Pinpoint the cell where the given text exists, returning its (X, Y) midpoint coordinate. 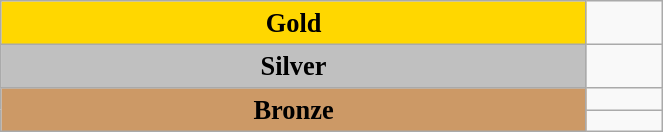
Silver (294, 66)
Bronze (294, 109)
Gold (294, 22)
